Find where the given text appears and provide that cell's center as [x, y] coordinate. 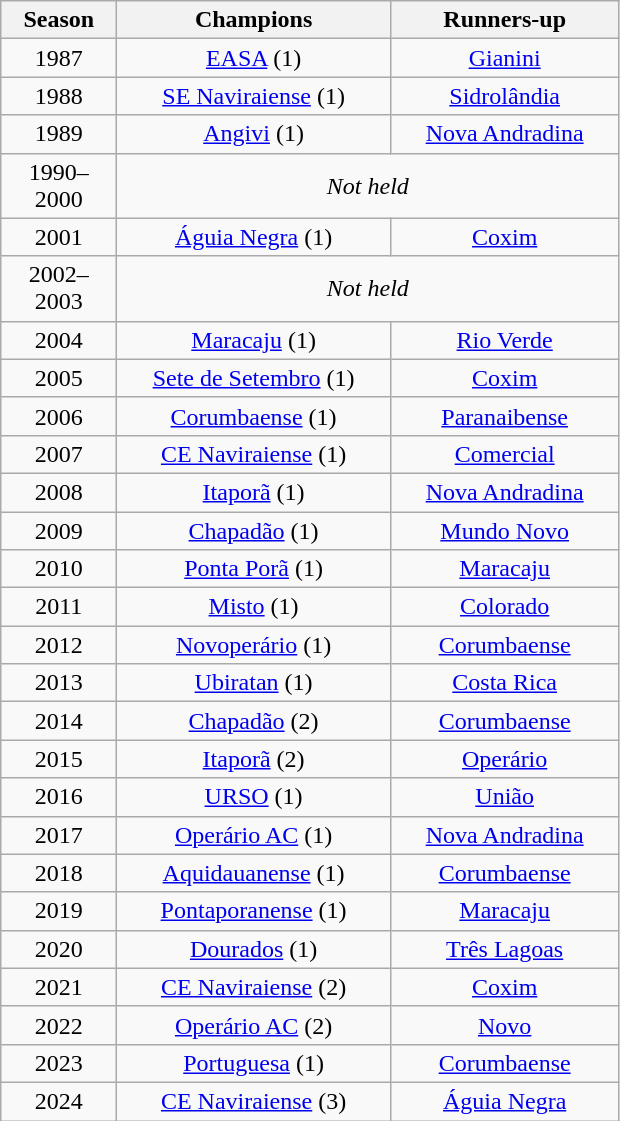
Paranaibense [504, 416]
2024 [59, 1101]
Rio Verde [504, 340]
Aquidauanense (1) [254, 873]
Dourados (1) [254, 949]
2004 [59, 340]
SE Naviraiense (1) [254, 96]
Sete de Setembro (1) [254, 378]
CE Naviraiense (1) [254, 454]
2001 [59, 237]
Chapadão (2) [254, 721]
2012 [59, 645]
Colorado [504, 607]
Portuguesa (1) [254, 1063]
União [504, 797]
1990–2000 [59, 186]
Ubiratan (1) [254, 683]
Operário [504, 759]
Corumbaense (1) [254, 416]
Operário AC (1) [254, 835]
2020 [59, 949]
Novo [504, 1025]
2018 [59, 873]
Ponta Porã (1) [254, 569]
Três Lagoas [504, 949]
2023 [59, 1063]
Costa Rica [504, 683]
Novoperário (1) [254, 645]
2005 [59, 378]
1989 [59, 134]
1988 [59, 96]
2002–2003 [59, 288]
Mundo Novo [504, 531]
Operário AC (2) [254, 1025]
Sidrolândia [504, 96]
Gianini [504, 58]
2014 [59, 721]
Angivi (1) [254, 134]
Champions [254, 20]
Misto (1) [254, 607]
Pontaporanense (1) [254, 911]
2015 [59, 759]
Itaporã (1) [254, 492]
Águia Negra [504, 1101]
CE Naviraiense (3) [254, 1101]
2019 [59, 911]
2006 [59, 416]
Águia Negra (1) [254, 237]
1987 [59, 58]
Maracaju (1) [254, 340]
2007 [59, 454]
URSO (1) [254, 797]
Season [59, 20]
EASA (1) [254, 58]
2021 [59, 987]
2008 [59, 492]
2022 [59, 1025]
2013 [59, 683]
Runners-up [504, 20]
CE Naviraiense (2) [254, 987]
2009 [59, 531]
2010 [59, 569]
2017 [59, 835]
Itaporã (2) [254, 759]
Comercial [504, 454]
2016 [59, 797]
2011 [59, 607]
Chapadão (1) [254, 531]
